Provide the (X, Y) coordinate of the cell's center where the given text is located.  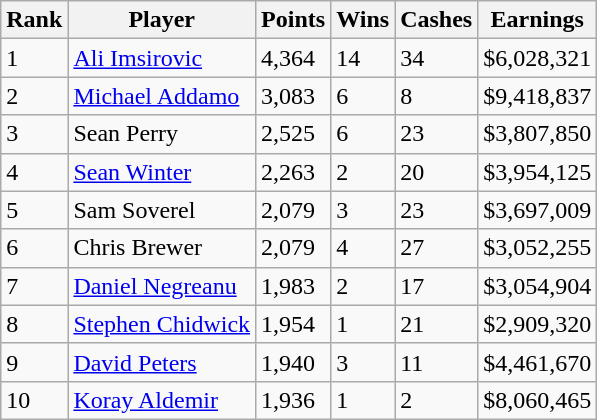
7 (34, 286)
Chris Brewer (162, 248)
10 (34, 400)
2,263 (294, 172)
$3,054,904 (538, 286)
2,525 (294, 134)
$3,807,850 (538, 134)
1,954 (294, 324)
Sam Soverel (162, 210)
Earnings (538, 20)
3,083 (294, 96)
$3,697,009 (538, 210)
Points (294, 20)
20 (436, 172)
Daniel Negreanu (162, 286)
Ali Imsirovic (162, 58)
Player (162, 20)
Stephen Chidwick (162, 324)
1,940 (294, 362)
$2,909,320 (538, 324)
Rank (34, 20)
$4,461,670 (538, 362)
5 (34, 210)
1,936 (294, 400)
9 (34, 362)
21 (436, 324)
Koray Aldemir (162, 400)
17 (436, 286)
$3,954,125 (538, 172)
$6,028,321 (538, 58)
Sean Perry (162, 134)
34 (436, 58)
1,983 (294, 286)
$9,418,837 (538, 96)
Sean Winter (162, 172)
14 (363, 58)
Wins (363, 20)
Michael Addamo (162, 96)
27 (436, 248)
$3,052,255 (538, 248)
$8,060,465 (538, 400)
Cashes (436, 20)
11 (436, 362)
David Peters (162, 362)
4,364 (294, 58)
